Detect which cell encompasses the target text, then output its [x, y] center coordinate. 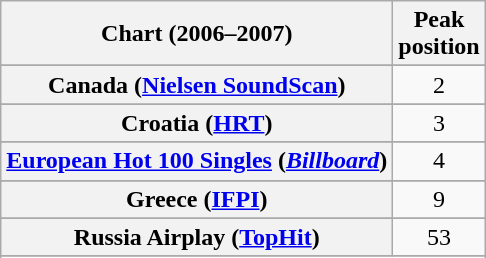
Canada (Nielsen SoundScan) [197, 85]
3 [439, 123]
Peakposition [439, 34]
Chart (2006–2007) [197, 34]
4 [439, 161]
53 [439, 237]
Croatia (HRT) [197, 123]
2 [439, 85]
9 [439, 199]
Russia Airplay (TopHit) [197, 237]
European Hot 100 Singles (Billboard) [197, 161]
Greece (IFPI) [197, 199]
